Extract the [x, y] coordinate from the center of the cell holding the provided text.  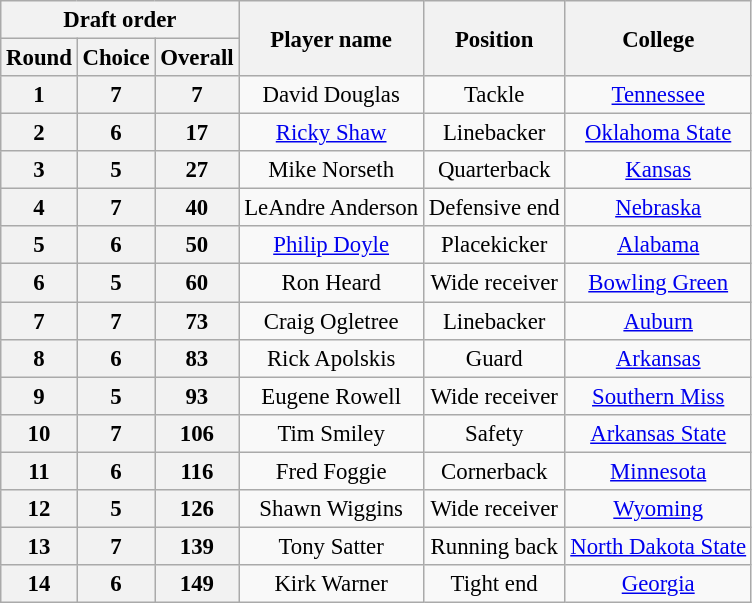
Kansas [658, 170]
Bowling Green [658, 283]
Fred Foggie [332, 471]
9 [39, 396]
1 [39, 95]
Quarterback [494, 170]
Tackle [494, 95]
Tight end [494, 584]
Minnesota [658, 471]
Auburn [658, 321]
Nebraska [658, 208]
10 [39, 433]
Choice [116, 58]
126 [197, 509]
Alabama [658, 245]
12 [39, 509]
Rick Apolskis [332, 358]
Safety [494, 433]
50 [197, 245]
Player name [332, 38]
83 [197, 358]
Ron Heard [332, 283]
North Dakota State [658, 546]
Position [494, 38]
139 [197, 546]
Guard [494, 358]
149 [197, 584]
14 [39, 584]
Craig Ogletree [332, 321]
Draft order [120, 20]
8 [39, 358]
Arkansas [658, 358]
Defensive end [494, 208]
Mike Norseth [332, 170]
60 [197, 283]
40 [197, 208]
Arkansas State [658, 433]
Kirk Warner [332, 584]
LeAndre Anderson [332, 208]
Oklahoma State [658, 133]
Tennessee [658, 95]
93 [197, 396]
11 [39, 471]
Tony Satter [332, 546]
David Douglas [332, 95]
Round [39, 58]
13 [39, 546]
27 [197, 170]
Tim Smiley [332, 433]
Cornerback [494, 471]
Ricky Shaw [332, 133]
Southern Miss [658, 396]
106 [197, 433]
17 [197, 133]
Running back [494, 546]
Placekicker [494, 245]
116 [197, 471]
4 [39, 208]
Georgia [658, 584]
Overall [197, 58]
73 [197, 321]
Philip Doyle [332, 245]
3 [39, 170]
Wyoming [658, 509]
Eugene Rowell [332, 396]
College [658, 38]
2 [39, 133]
Shawn Wiggins [332, 509]
